Detect which cell encompasses the target text, then output its [x, y] center coordinate. 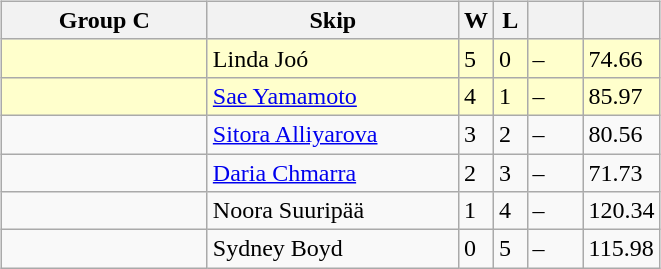
Daria Chmarra [332, 173]
W [476, 20]
115.98 [622, 249]
Skip [332, 20]
Sitora Alliyarova [332, 134]
85.97 [622, 96]
80.56 [622, 134]
L [510, 20]
120.34 [622, 211]
Group C [104, 20]
Noora Suuripää [332, 211]
Linda Joó [332, 58]
Sydney Boyd [332, 249]
Sae Yamamoto [332, 96]
74.66 [622, 58]
71.73 [622, 173]
